Determine the (X, Y) coordinate at the center of the cell enclosing the given text.  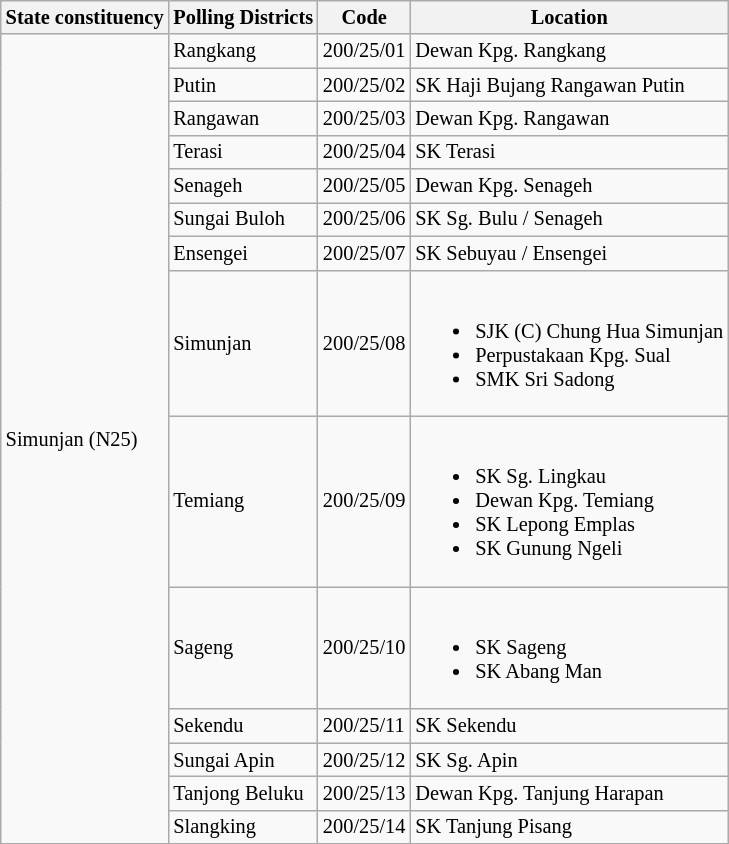
200/25/11 (364, 726)
Sageng (243, 647)
200/25/08 (364, 343)
SK Tanjung Pisang (569, 827)
200/25/13 (364, 793)
Simunjan (243, 343)
200/25/02 (364, 85)
200/25/10 (364, 647)
Rangkang (243, 51)
Temiang (243, 501)
Dewan Kpg. Senageh (569, 186)
SJK (C) Chung Hua SimunjanPerpustakaan Kpg. SualSMK Sri Sadong (569, 343)
200/25/09 (364, 501)
200/25/01 (364, 51)
Senageh (243, 186)
SK Sekendu (569, 726)
SK Sg. Apin (569, 760)
Polling Districts (243, 17)
200/25/03 (364, 118)
200/25/14 (364, 827)
Dewan Kpg. Rangawan (569, 118)
Simunjan (N25) (85, 439)
Rangawan (243, 118)
SK Terasi (569, 152)
Ensengei (243, 253)
200/25/05 (364, 186)
200/25/04 (364, 152)
Putin (243, 85)
Tanjong Beluku (243, 793)
Dewan Kpg. Tanjung Harapan (569, 793)
Slangking (243, 827)
200/25/07 (364, 253)
Sekendu (243, 726)
SK Sg. LingkauDewan Kpg. TemiangSK Lepong EmplasSK Gunung Ngeli (569, 501)
Location (569, 17)
200/25/06 (364, 219)
Sungai Buloh (243, 219)
State constituency (85, 17)
SK Sg. Bulu / Senageh (569, 219)
Sungai Apin (243, 760)
Code (364, 17)
SK Sebuyau / Ensengei (569, 253)
Dewan Kpg. Rangkang (569, 51)
SK Haji Bujang Rangawan Putin (569, 85)
200/25/12 (364, 760)
Terasi (243, 152)
SK SagengSK Abang Man (569, 647)
